From the cell containing the given text, extract its center point as [X, Y] coordinate. 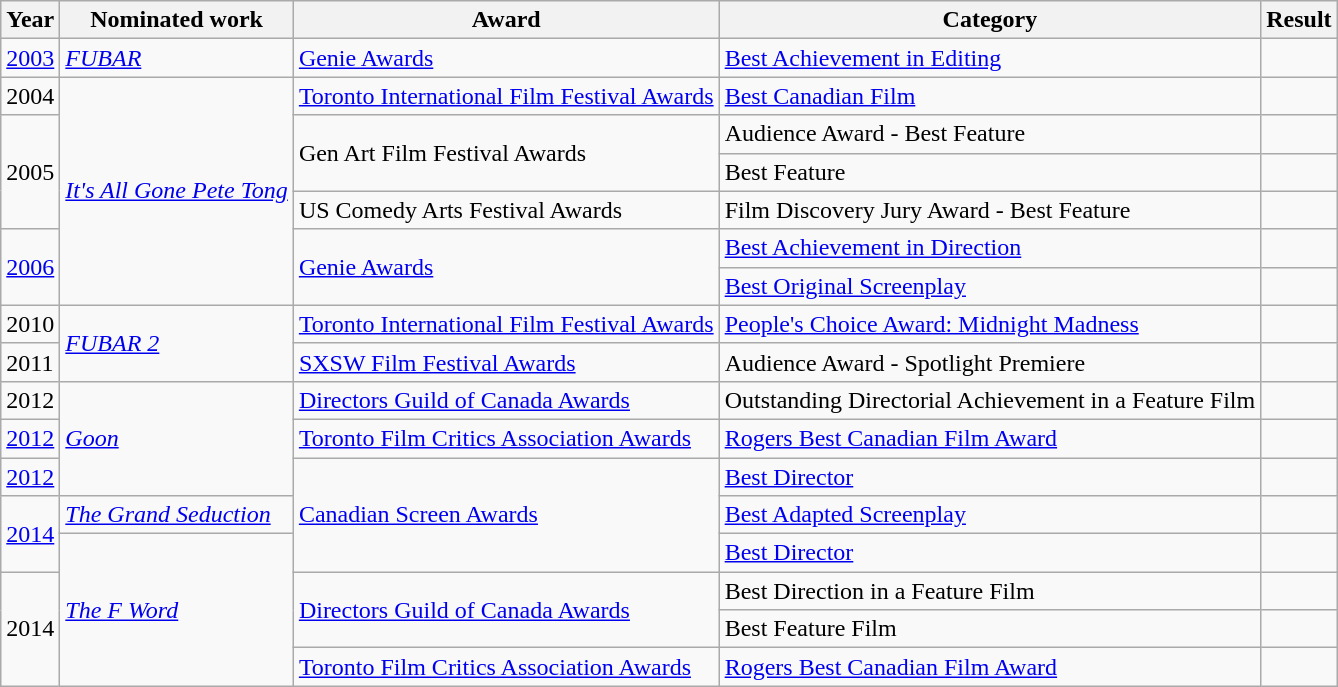
Best Direction in a Feature Film [990, 591]
Audience Award - Best Feature [990, 134]
2011 [30, 362]
Year [30, 20]
2006 [30, 267]
Goon [177, 438]
People's Choice Award: Midnight Madness [990, 324]
2010 [30, 324]
Best Achievement in Direction [990, 248]
2003 [30, 58]
Audience Award - Spotlight Premiere [990, 362]
2004 [30, 96]
The F Word [177, 610]
Award [506, 20]
Category [990, 20]
Result [1299, 20]
Film Discovery Jury Award - Best Feature [990, 210]
Nominated work [177, 20]
Canadian Screen Awards [506, 515]
Best Adapted Screenplay [990, 515]
Best Canadian Film [990, 96]
FUBAR 2 [177, 343]
2005 [30, 172]
Best Feature [990, 172]
The Grand Seduction [177, 515]
SXSW Film Festival Awards [506, 362]
FUBAR [177, 58]
Best Feature Film [990, 629]
Outstanding Directorial Achievement in a Feature Film [990, 400]
Best Original Screenplay [990, 286]
US Comedy Arts Festival Awards [506, 210]
It's All Gone Pete Tong [177, 191]
Gen Art Film Festival Awards [506, 153]
Best Achievement in Editing [990, 58]
